Return the (x, y) coordinate for the center point of the cell that contains the specified text.  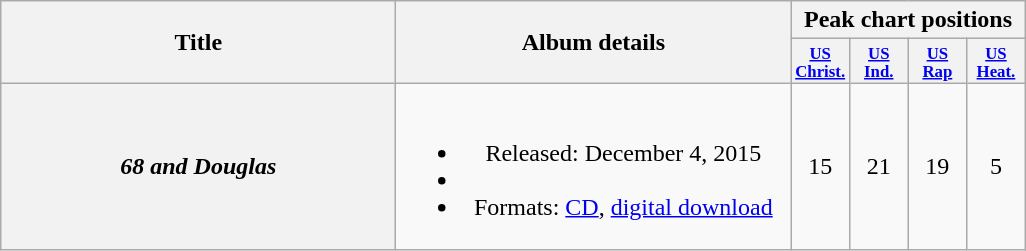
USInd. (878, 61)
Peak chart positions (908, 20)
Album details (594, 42)
19 (938, 166)
21 (878, 166)
5 (996, 166)
Released: December 4, 2015Formats: CD, digital download (594, 166)
USRap (938, 61)
USHeat. (996, 61)
USChrist. (820, 61)
68 and Douglas (198, 166)
Title (198, 42)
15 (820, 166)
